Scan for the cell matching the given text and deliver its (x, y) coordinate at center. 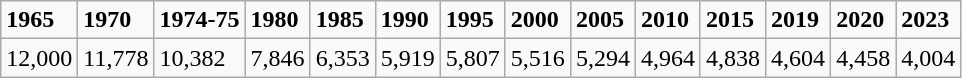
4,458 (864, 58)
1965 (40, 20)
4,838 (732, 58)
4,604 (798, 58)
12,000 (40, 58)
2010 (668, 20)
1995 (472, 20)
11,778 (116, 58)
6,353 (342, 58)
1985 (342, 20)
2020 (864, 20)
1974-75 (200, 20)
10,382 (200, 58)
4,004 (928, 58)
5,807 (472, 58)
2023 (928, 20)
2015 (732, 20)
2000 (538, 20)
5,516 (538, 58)
7,846 (278, 58)
1990 (408, 20)
4,964 (668, 58)
2019 (798, 20)
2005 (602, 20)
5,919 (408, 58)
1970 (116, 20)
5,294 (602, 58)
1980 (278, 20)
